Capture the cell that displays the provided text and extract its [X, Y] central coordinate. 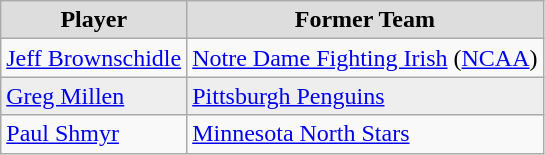
Former Team [365, 20]
Jeff Brownschidle [94, 58]
Notre Dame Fighting Irish (NCAA) [365, 58]
Player [94, 20]
Greg Millen [94, 96]
Pittsburgh Penguins [365, 96]
Paul Shmyr [94, 134]
Minnesota North Stars [365, 134]
